Detect which cell encompasses the target text, then output its [x, y] center coordinate. 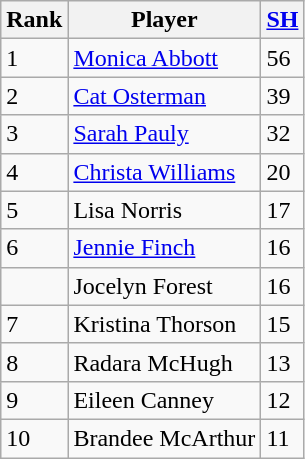
20 [282, 172]
13 [282, 362]
56 [282, 58]
3 [34, 134]
2 [34, 96]
SH [282, 20]
Sarah Pauly [164, 134]
Christa Williams [164, 172]
17 [282, 210]
Lisa Norris [164, 210]
5 [34, 210]
1 [34, 58]
12 [282, 400]
Kristina Thorson [164, 324]
Jocelyn Forest [164, 286]
10 [34, 438]
Jennie Finch [164, 248]
32 [282, 134]
Rank [34, 20]
Monica Abbott [164, 58]
Eileen Canney [164, 400]
15 [282, 324]
39 [282, 96]
9 [34, 400]
7 [34, 324]
11 [282, 438]
Cat Osterman [164, 96]
4 [34, 172]
6 [34, 248]
8 [34, 362]
Player [164, 20]
Radara McHugh [164, 362]
Brandee McArthur [164, 438]
